Output the [X, Y] coordinate of the center of the cell containing the given text.  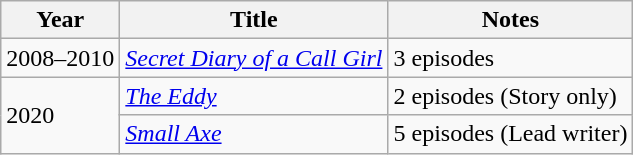
Year [60, 20]
2008–2010 [60, 58]
5 episodes (Lead writer) [510, 134]
2 episodes (Story only) [510, 96]
Secret Diary of a Call Girl [254, 58]
2020 [60, 115]
Title [254, 20]
Notes [510, 20]
The Eddy [254, 96]
Small Axe [254, 134]
3 episodes [510, 58]
